Return (X, Y) of the center of cell containing provided text 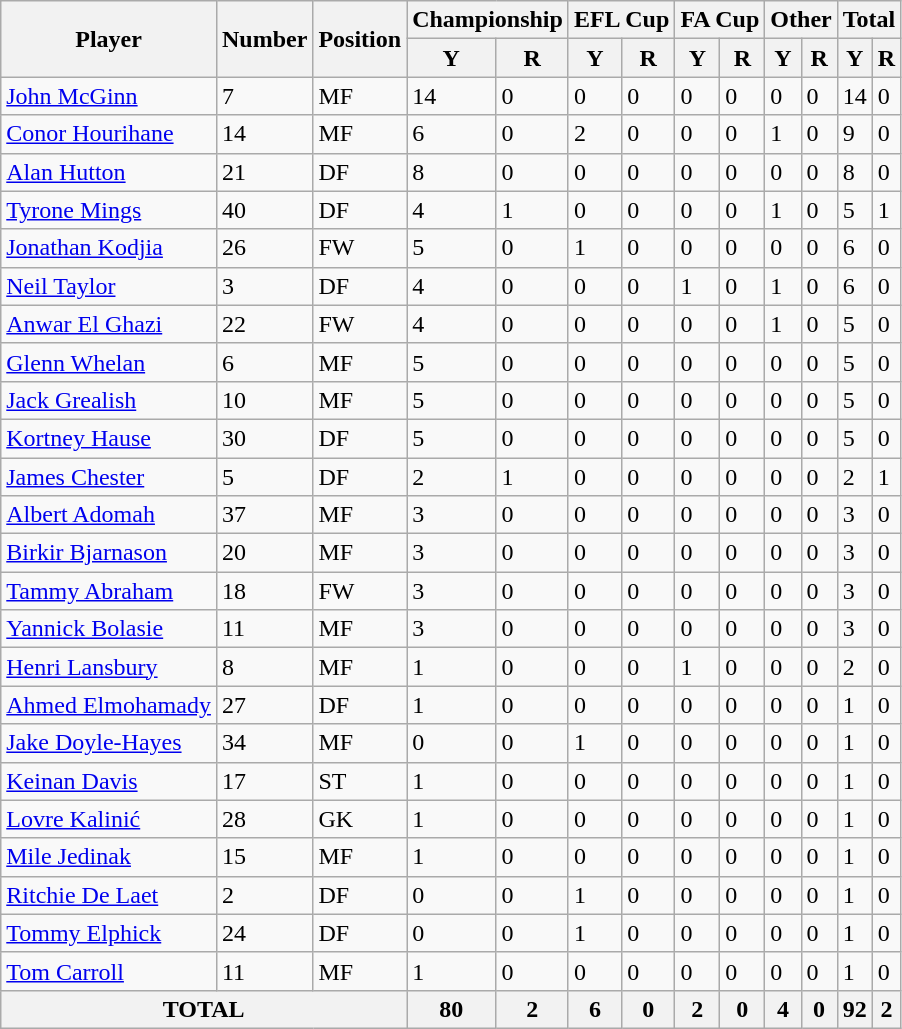
34 (264, 743)
Neil Taylor (109, 286)
GK (360, 819)
26 (264, 248)
80 (452, 1009)
Tom Carroll (109, 971)
30 (264, 438)
Championship (488, 20)
Keinan Davis (109, 781)
Total (869, 20)
Henri Lansbury (109, 667)
Kortney Hause (109, 438)
Jack Grealish (109, 400)
TOTAL (204, 1009)
ST (360, 781)
Number (264, 39)
20 (264, 553)
Yannick Bolasie (109, 629)
40 (264, 210)
18 (264, 591)
Player (109, 39)
Glenn Whelan (109, 362)
James Chester (109, 477)
EFL Cup (621, 20)
FA Cup (720, 20)
Conor Hourihane (109, 134)
Ahmed Elmohamady (109, 705)
Jonathan Kodjia (109, 248)
37 (264, 515)
Albert Adomah (109, 515)
27 (264, 705)
24 (264, 933)
Birkir Bjarnason (109, 553)
Ritchie De Laet (109, 895)
Lovre Kalinić (109, 819)
17 (264, 781)
7 (264, 96)
Other (801, 20)
Anwar El Ghazi (109, 324)
15 (264, 857)
Position (360, 39)
28 (264, 819)
Jake Doyle-Hayes (109, 743)
John McGinn (109, 96)
21 (264, 172)
92 (854, 1009)
22 (264, 324)
Tommy Elphick (109, 933)
Alan Hutton (109, 172)
Tyrone Mings (109, 210)
10 (264, 400)
Tammy Abraham (109, 591)
9 (854, 134)
Mile Jedinak (109, 857)
